Capture the cell that displays the provided text and extract its (X, Y) central coordinate. 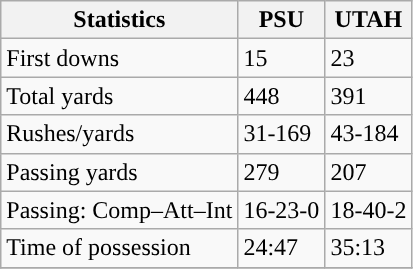
207 (368, 172)
391 (368, 96)
43-184 (368, 134)
35:13 (368, 248)
Statistics (120, 20)
First downs (120, 58)
PSU (282, 20)
15 (282, 58)
Passing yards (120, 172)
Rushes/yards (120, 134)
16-23-0 (282, 210)
279 (282, 172)
Passing: Comp–Att–Int (120, 210)
448 (282, 96)
18-40-2 (368, 210)
23 (368, 58)
Time of possession (120, 248)
24:47 (282, 248)
31-169 (282, 134)
UTAH (368, 20)
Total yards (120, 96)
